Extract the (X, Y) coordinate from the center of the cell holding the provided text.  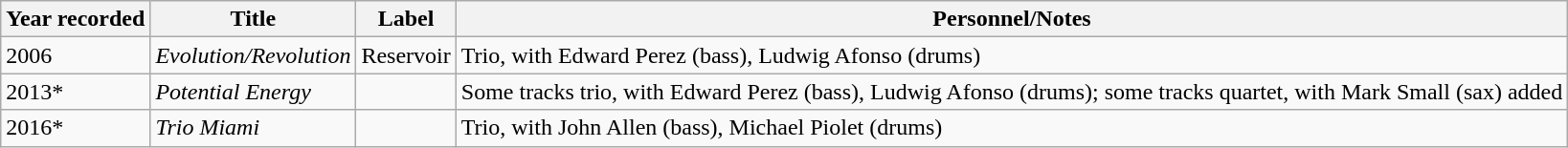
Evolution/Revolution (253, 55)
Potential Energy (253, 92)
Label (406, 19)
2016* (76, 128)
Trio Miami (253, 128)
Personnel/Notes (1011, 19)
Title (253, 19)
Year recorded (76, 19)
Trio, with Edward Perez (bass), Ludwig Afonso (drums) (1011, 55)
Reservoir (406, 55)
Trio, with John Allen (bass), Michael Piolet (drums) (1011, 128)
2006 (76, 55)
2013* (76, 92)
Some tracks trio, with Edward Perez (bass), Ludwig Afonso (drums); some tracks quartet, with Mark Small (sax) added (1011, 92)
